Extract the [x, y] coordinate from the center of the cell holding the provided text.  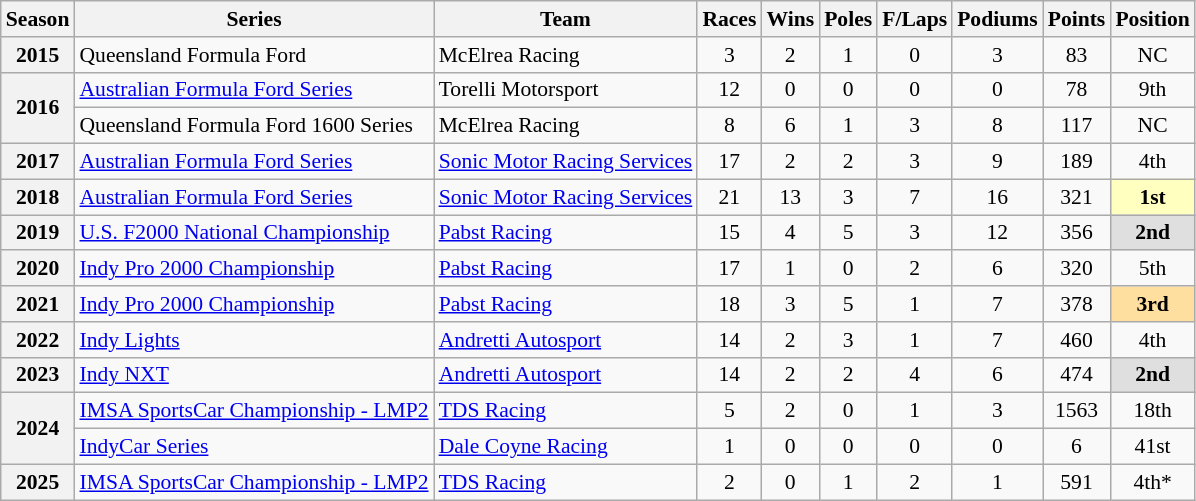
3rd [1152, 304]
Races [729, 19]
2016 [38, 108]
16 [998, 197]
Wins [790, 19]
Indy Lights [254, 340]
U.S. F2000 National Championship [254, 233]
117 [1077, 126]
474 [1077, 375]
Points [1077, 19]
F/Laps [914, 19]
2025 [38, 482]
Indy NXT [254, 375]
Team [566, 19]
Poles [848, 19]
2019 [38, 233]
Position [1152, 19]
Podiums [998, 19]
2023 [38, 375]
356 [1077, 233]
Series [254, 19]
78 [1077, 90]
321 [1077, 197]
21 [729, 197]
Dale Coyne Racing [566, 447]
320 [1077, 269]
2022 [38, 340]
IndyCar Series [254, 447]
13 [790, 197]
460 [1077, 340]
41st [1152, 447]
378 [1077, 304]
1563 [1077, 411]
2018 [38, 197]
5th [1152, 269]
Queensland Formula Ford [254, 55]
1st [1152, 197]
2015 [38, 55]
2020 [38, 269]
189 [1077, 162]
591 [1077, 482]
4th* [1152, 482]
Queensland Formula Ford 1600 Series [254, 126]
9th [1152, 90]
83 [1077, 55]
Season [38, 19]
15 [729, 233]
2017 [38, 162]
18 [729, 304]
9 [998, 162]
18th [1152, 411]
2024 [38, 428]
2021 [38, 304]
Torelli Motorsport [566, 90]
